Scan for the cell matching the given text and deliver its [x, y] coordinate at center. 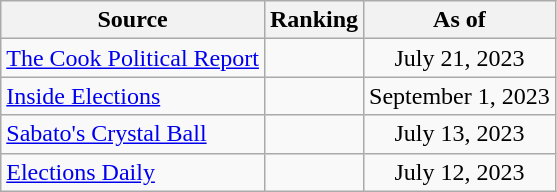
July 12, 2023 [460, 172]
Source [133, 20]
Elections Daily [133, 172]
Sabato's Crystal Ball [133, 134]
Inside Elections [133, 96]
July 13, 2023 [460, 134]
As of [460, 20]
The Cook Political Report [133, 58]
September 1, 2023 [460, 96]
Ranking [314, 20]
July 21, 2023 [460, 58]
